Extract the [x, y] coordinate from the center of the cell holding the provided text.  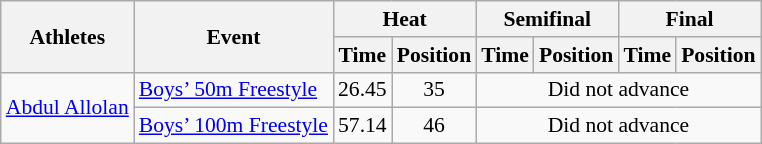
35 [434, 90]
57.14 [362, 126]
Athletes [68, 36]
Abdul Allolan [68, 108]
Event [234, 36]
Heat [404, 19]
Boys’ 100m Freestyle [234, 126]
Boys’ 50m Freestyle [234, 90]
46 [434, 126]
Semifinal [547, 19]
26.45 [362, 90]
Final [689, 19]
